For the text-containing cell, return its midpoint in [x, y] coordinate format. 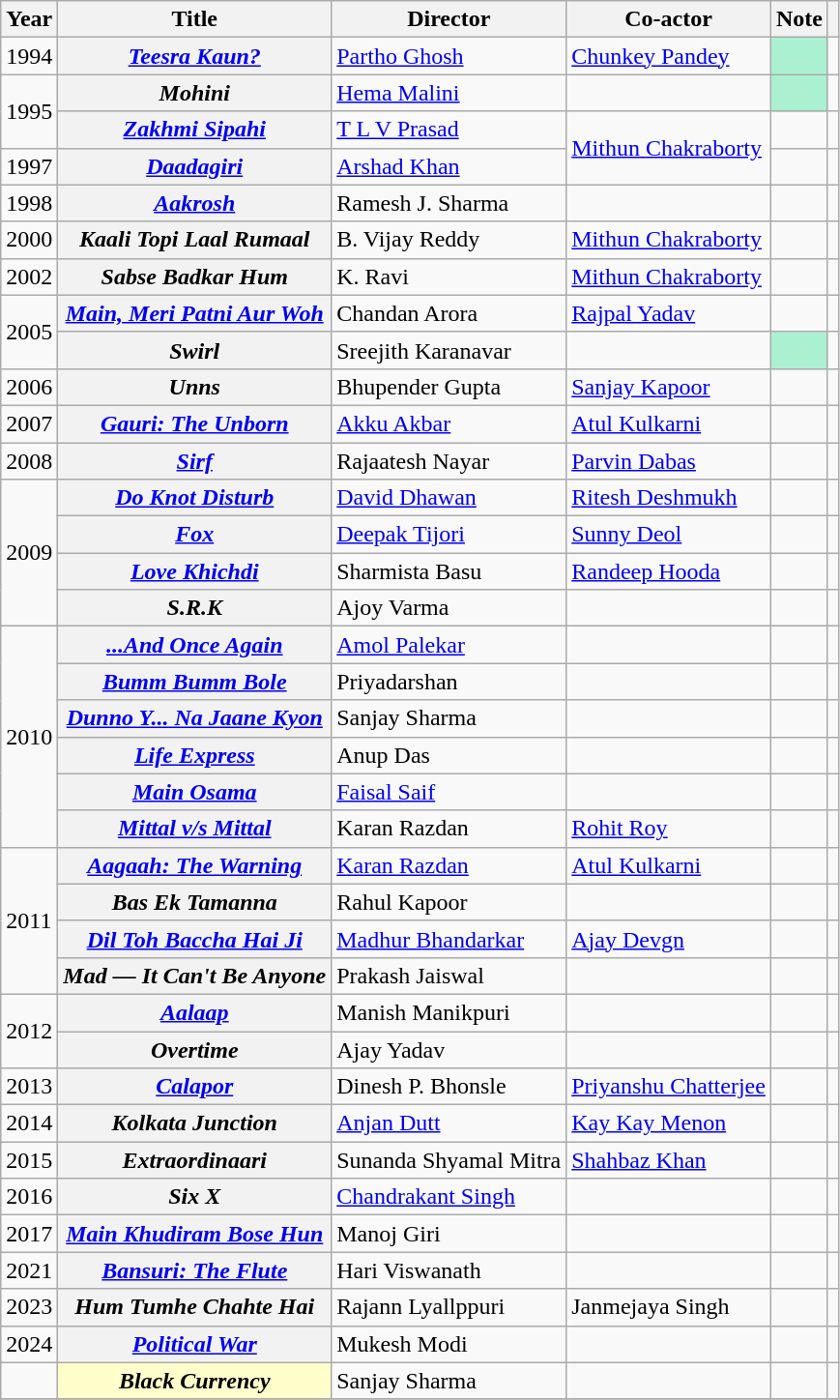
B. Vijay Reddy [449, 240]
Parvin Dabas [669, 461]
1995 [29, 111]
2007 [29, 423]
Partho Ghosh [449, 56]
Priyadarshan [449, 682]
Aalaap [195, 1012]
Mittal v/s Mittal [195, 829]
Do Knot Disturb [195, 498]
1994 [29, 56]
Swirl [195, 350]
David Dhawan [449, 498]
Rohit Roy [669, 829]
Bas Ek Tamanna [195, 902]
Chunkey Pandey [669, 56]
Madhur Bhandarkar [449, 939]
Kolkata Junction [195, 1123]
Ajay Yadav [449, 1049]
Ritesh Deshmukh [669, 498]
Unns [195, 387]
Bansuri: The Flute [195, 1270]
Priyanshu Chatterjee [669, 1087]
...And Once Again [195, 645]
Fox [195, 535]
Anup Das [449, 755]
Political War [195, 1344]
2011 [29, 920]
Hari Viswanath [449, 1270]
Chandan Arora [449, 313]
2005 [29, 332]
Kaali Topi Laal Rumaal [195, 240]
Extraordinaari [195, 1160]
Faisal Saif [449, 792]
Main Osama [195, 792]
2015 [29, 1160]
Hum Tumhe Chahte Hai [195, 1307]
1997 [29, 166]
Zakhmi Sipahi [195, 130]
2016 [29, 1197]
Kay Kay Menon [669, 1123]
Ramesh J. Sharma [449, 203]
Janmejaya Singh [669, 1307]
Mad — It Can't Be Anyone [195, 976]
1998 [29, 203]
Deepak Tijori [449, 535]
T L V Prasad [449, 130]
Bhupender Gupta [449, 387]
Dil Toh Baccha Hai Ji [195, 939]
Akku Akbar [449, 423]
Calapor [195, 1087]
Overtime [195, 1049]
Aakrosh [195, 203]
Manish Manikpuri [449, 1012]
Manoj Giri [449, 1234]
Mukesh Modi [449, 1344]
2006 [29, 387]
Sreejith Karanavar [449, 350]
Sharmista Basu [449, 571]
Ajoy Varma [449, 608]
Mohini [195, 93]
Teesra Kaun? [195, 56]
Hema Malini [449, 93]
Randeep Hooda [669, 571]
Rahul Kapoor [449, 902]
Dunno Y... Na Jaane Kyon [195, 718]
Sanjay Kapoor [669, 387]
Shahbaz Khan [669, 1160]
Rajann Lyallppuri [449, 1307]
Gauri: The Unborn [195, 423]
Title [195, 19]
Year [29, 19]
Daadagiri [195, 166]
Dinesh P. Bhonsle [449, 1087]
2002 [29, 277]
Aagaah: The Warning [195, 865]
Rajpal Yadav [669, 313]
Amol Palekar [449, 645]
Life Express [195, 755]
Chandrakant Singh [449, 1197]
Main, Meri Patni Aur Woh [195, 313]
Black Currency [195, 1381]
2010 [29, 737]
Prakash Jaiswal [449, 976]
Ajay Devgn [669, 939]
Sunanda Shyamal Mitra [449, 1160]
Anjan Dutt [449, 1123]
Six X [195, 1197]
Arshad Khan [449, 166]
2000 [29, 240]
Note [798, 19]
2021 [29, 1270]
Rajaatesh Nayar [449, 461]
K. Ravi [449, 277]
2017 [29, 1234]
Main Khudiram Bose Hun [195, 1234]
2009 [29, 553]
Sunny Deol [669, 535]
Sabse Badkar Hum [195, 277]
2013 [29, 1087]
2012 [29, 1031]
2008 [29, 461]
2014 [29, 1123]
Love Khichdi [195, 571]
2023 [29, 1307]
Bumm Bumm Bole [195, 682]
Director [449, 19]
S.R.K [195, 608]
Co-actor [669, 19]
Sirf [195, 461]
2024 [29, 1344]
